For the text-containing cell, return its midpoint in (x, y) coordinate format. 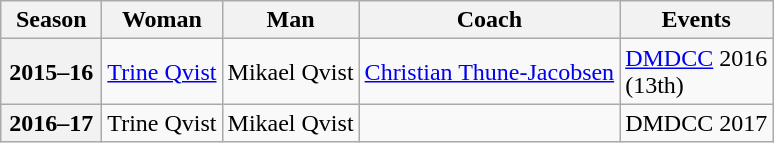
DMDCC 2017 (696, 123)
DMDCC 2016 (13th) (696, 72)
Man (290, 20)
2016–17 (52, 123)
Season (52, 20)
Woman (162, 20)
Coach (490, 20)
Christian Thune-Jacobsen (490, 72)
Events (696, 20)
2015–16 (52, 72)
